For the text-containing cell, return its midpoint in (x, y) coordinate format. 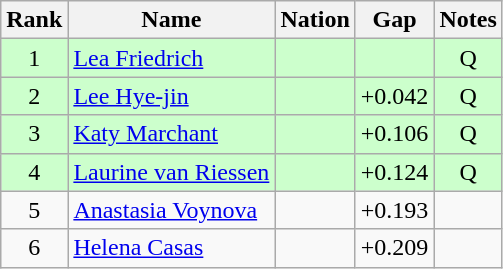
Lea Friedrich (172, 58)
Notes (468, 20)
+0.124 (394, 172)
Rank (34, 20)
5 (34, 210)
+0.209 (394, 248)
1 (34, 58)
+0.042 (394, 96)
Lee Hye-jin (172, 96)
Nation (315, 20)
4 (34, 172)
2 (34, 96)
+0.193 (394, 210)
Name (172, 20)
Katy Marchant (172, 134)
Laurine van Riessen (172, 172)
6 (34, 248)
Gap (394, 20)
+0.106 (394, 134)
Helena Casas (172, 248)
3 (34, 134)
Anastasia Voynova (172, 210)
